Search for the cell housing the specified text and yield its (x, y) center coordinate. 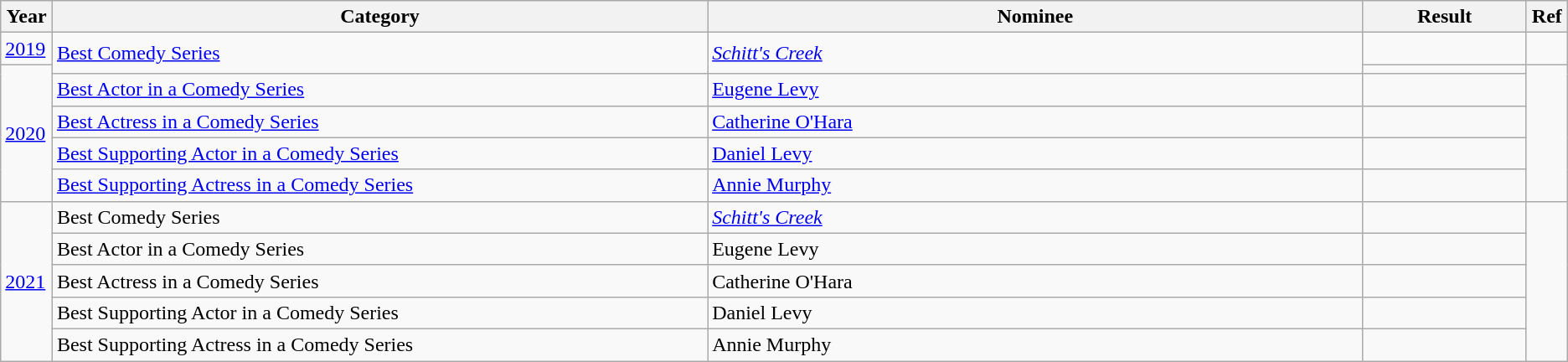
Nominee (1035, 17)
Category (379, 17)
2021 (27, 281)
2019 (27, 49)
Ref (1546, 17)
Result (1445, 17)
2020 (27, 132)
Year (27, 17)
